Detect which cell encompasses the target text, then output its [X, Y] center coordinate. 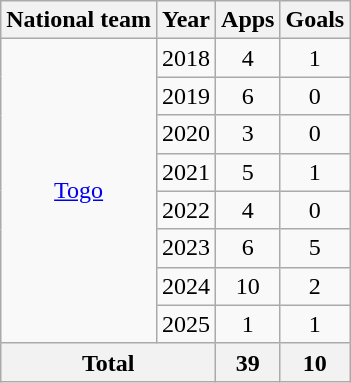
2024 [186, 286]
2020 [186, 134]
2022 [186, 210]
Goals [315, 20]
Total [108, 362]
2018 [186, 58]
Year [186, 20]
3 [248, 134]
2025 [186, 324]
2023 [186, 248]
39 [248, 362]
Apps [248, 20]
2 [315, 286]
2021 [186, 172]
2019 [186, 96]
National team [79, 20]
Togo [79, 191]
